Pinpoint the cell where the given text exists, returning its (x, y) midpoint coordinate. 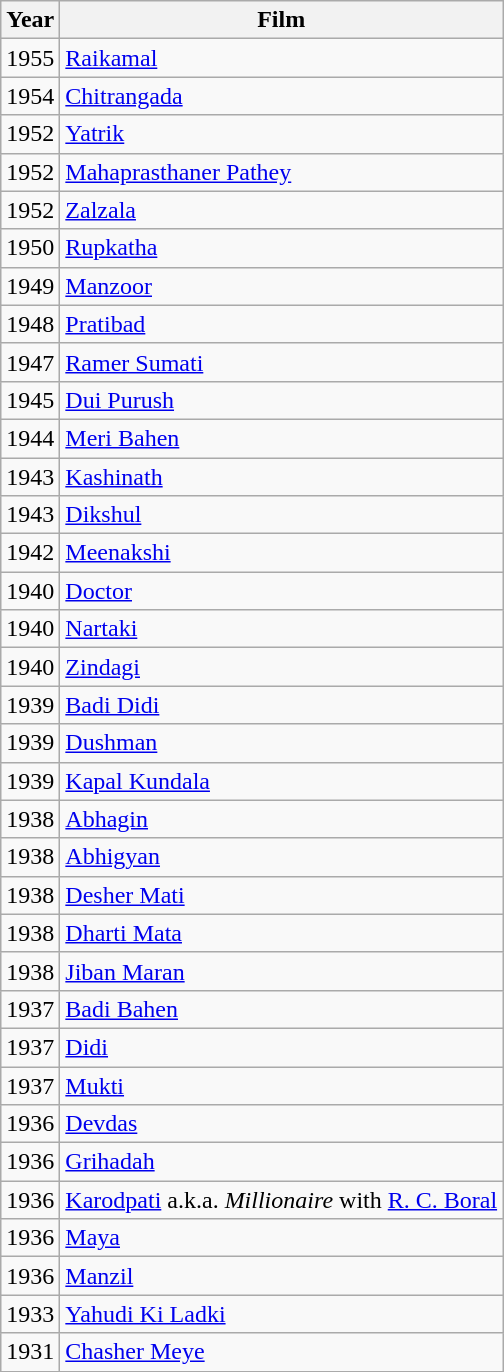
Abhagin (282, 819)
Karodpati a.k.a. Millionaire with R. C. Boral (282, 1200)
Didi (282, 1047)
Meenakshi (282, 553)
Manzil (282, 1276)
1954 (30, 96)
Doctor (282, 591)
Yahudi Ki Ladki (282, 1314)
Chitrangada (282, 96)
Grihadah (282, 1162)
1931 (30, 1352)
1942 (30, 553)
Zalzala (282, 210)
1948 (30, 324)
Rupkatha (282, 248)
Zindagi (282, 667)
Dharti Mata (282, 933)
Chasher Meye (282, 1352)
1950 (30, 248)
Yatrik (282, 134)
Dushman (282, 743)
Badi Bahen (282, 1009)
Jiban Maran (282, 971)
Mahaprasthaner Pathey (282, 172)
1933 (30, 1314)
Film (282, 20)
1944 (30, 438)
Badi Didi (282, 705)
Year (30, 20)
1945 (30, 400)
Maya (282, 1238)
Dikshul (282, 515)
Meri Bahen (282, 438)
1955 (30, 58)
Nartaki (282, 629)
Dui Purush (282, 400)
Desher Mati (282, 895)
Manzoor (282, 286)
Mukti (282, 1085)
1949 (30, 286)
Kapal Kundala (282, 781)
Kashinath (282, 477)
Devdas (282, 1124)
Abhigyan (282, 857)
Ramer Sumati (282, 362)
Pratibad (282, 324)
1947 (30, 362)
Raikamal (282, 58)
